Output the (x, y) coordinate of the center of the cell containing the given text.  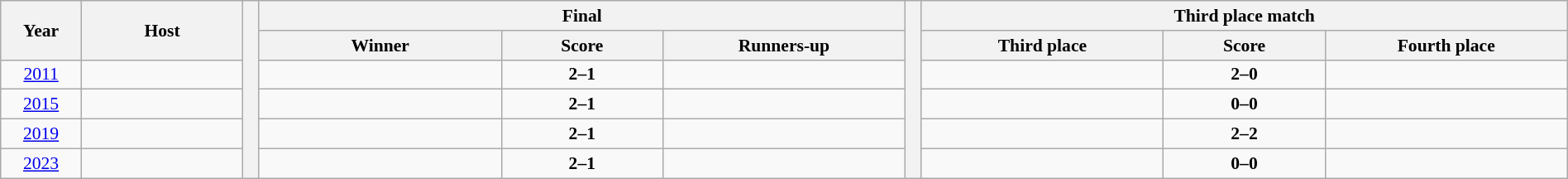
2015 (41, 104)
Year (41, 30)
Third place (1042, 46)
2023 (41, 163)
2–2 (1244, 134)
Fourth place (1446, 46)
Winner (380, 46)
Third place match (1244, 16)
2011 (41, 75)
Runners-up (784, 46)
Final (582, 16)
2–0 (1244, 75)
Host (162, 30)
2019 (41, 134)
